Find where the given text appears and provide that cell's center as [X, Y] coordinate. 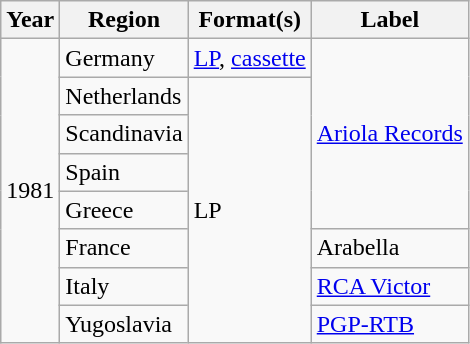
LP, cassette [250, 58]
1981 [30, 191]
RCA Victor [390, 286]
Spain [124, 172]
Netherlands [124, 96]
Region [124, 20]
PGP-RTB [390, 324]
Greece [124, 210]
Yugoslavia [124, 324]
Year [30, 20]
Arabella [390, 248]
Germany [124, 58]
France [124, 248]
LP [250, 210]
Scandinavia [124, 134]
Ariola Records [390, 134]
Label [390, 20]
Italy [124, 286]
Format(s) [250, 20]
